Detect which cell encompasses the target text, then output its (x, y) center coordinate. 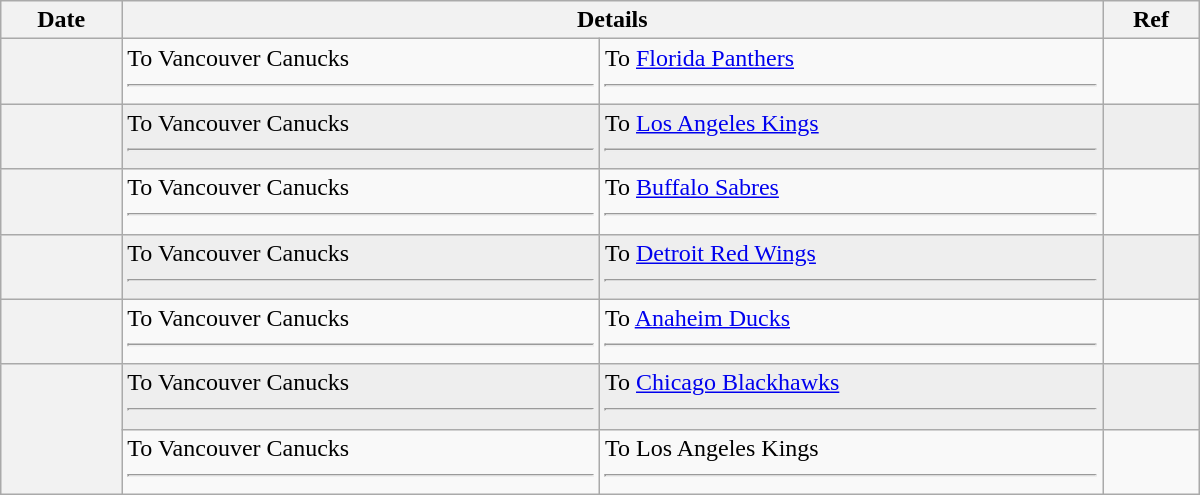
To Detroit Red Wings (852, 266)
To Chicago Blackhawks (852, 396)
To Florida Panthers (852, 72)
Ref (1152, 20)
To Anaheim Ducks (852, 332)
To Buffalo Sabres (852, 202)
Details (612, 20)
Date (62, 20)
